Determine the (x, y) coordinate at the center of the cell enclosing the given text.  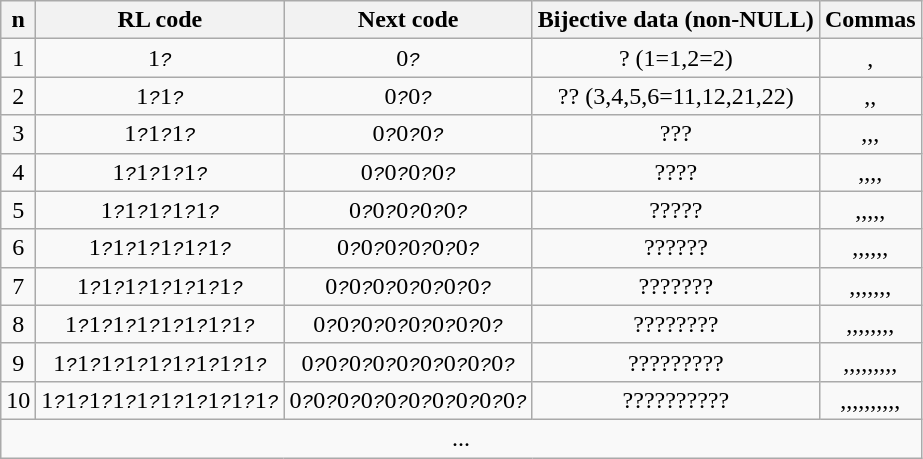
,,,,,,, (870, 286)
,,, (870, 134)
Bijective data (non-NULL) (676, 20)
? (1=1,2=2) (676, 58)
, (870, 58)
,,,,,,,,,, (870, 400)
9 (18, 362)
0?0?0? (408, 134)
?? (3,4,5,6=11,12,21,22) (676, 96)
????? (676, 210)
2 (18, 96)
RL code (160, 20)
n (18, 20)
1? (160, 58)
5 (18, 210)
1?1?1?1?1? (160, 210)
1?1?1?1?1?1?1?1?1? (160, 362)
0?0?0?0?0?0?0?0? (408, 324)
,,,,,,,, (870, 324)
,,,,,,,,, (870, 362)
0?0?0?0?0?0? (408, 248)
0?0?0?0?0? (408, 210)
???? (676, 172)
,,,,,, (870, 248)
0?0?0?0?0?0?0? (408, 286)
1?1?1?1?1?1?1? (160, 286)
,, (870, 96)
1?1?1?1?1?1? (160, 248)
3 (18, 134)
,,,,, (870, 210)
1?1?1?1? (160, 172)
,,,, (870, 172)
6 (18, 248)
0?0?0?0?0?0?0?0?0?0? (408, 400)
0? (408, 58)
?????? (676, 248)
8 (18, 324)
??? (676, 134)
???????? (676, 324)
7 (18, 286)
????????? (676, 362)
1?1?1?1?1?1?1?1? (160, 324)
Next code (408, 20)
... (461, 438)
0?0?0?0? (408, 172)
Commas (870, 20)
??????? (676, 286)
10 (18, 400)
1 (18, 58)
1?1?1? (160, 134)
4 (18, 172)
1?1?1?1?1?1?1?1?1?1? (160, 400)
?????????? (676, 400)
0?0? (408, 96)
0?0?0?0?0?0?0?0?0? (408, 362)
1?1? (160, 96)
